Output the (X, Y) coordinate of the center of the cell containing the given text.  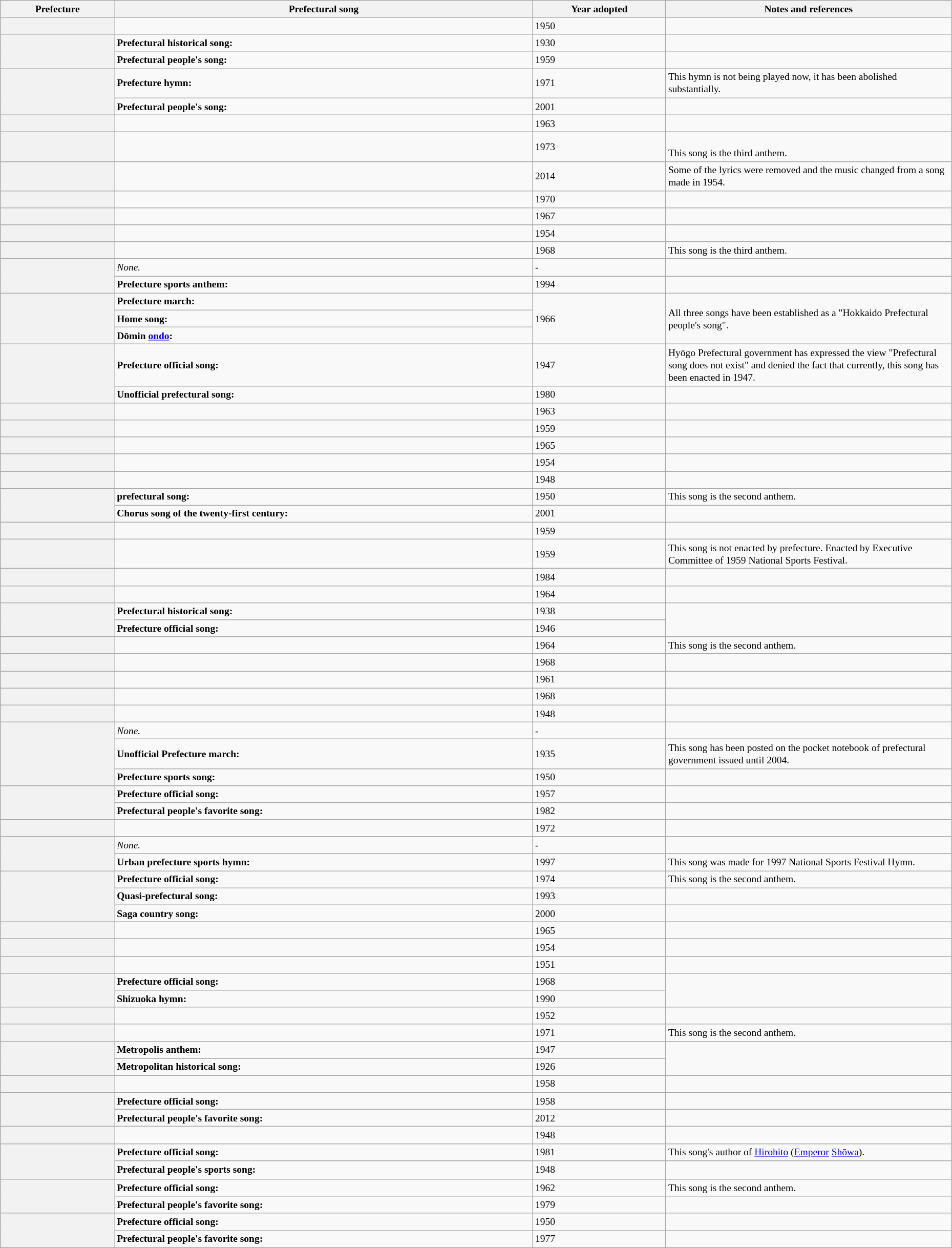
1993 (599, 897)
Prefectural people's sports song: (324, 1170)
1980 (599, 394)
1962 (599, 1188)
1951 (599, 964)
1972 (599, 828)
1957 (599, 794)
1977 (599, 1239)
Prefectural song (324, 9)
Prefecture sports song: (324, 777)
1952 (599, 1015)
Home song: (324, 319)
1979 (599, 1205)
This hymn is not being played now, it has been abolished substantially. (808, 83)
1967 (599, 216)
Prefecture sports anthem: (324, 285)
1926 (599, 1067)
1984 (599, 577)
Prefecture (57, 9)
Some of the lyrics were removed and the music changed from a song made in 1954. (808, 176)
2014 (599, 176)
This song's author of Hirohito (Emperor Shōwa). (808, 1152)
1970 (599, 199)
This song was made for 1997 National Sports Festival Hymn. (808, 862)
All three songs have been established as a "Hokkaido Prefectural people's song". (808, 319)
Year adopted (599, 9)
2012 (599, 1118)
Unofficial prefectural song: (324, 394)
Prefecture march: (324, 301)
Prefecture hymn: (324, 83)
1930 (599, 43)
Dōmin ondo: (324, 336)
1973 (599, 147)
prefectural song: (324, 497)
Urban prefecture sports hymn: (324, 862)
1994 (599, 285)
1981 (599, 1152)
1966 (599, 319)
1961 (599, 679)
Saga country song: (324, 913)
1982 (599, 812)
Quasi-prefectural song: (324, 897)
1997 (599, 862)
Notes and references (808, 9)
This song is not enacted by prefecture. Enacted by Executive Committee of 1959 National Sports Festival. (808, 554)
2000 (599, 913)
Shizuoka hymn: (324, 999)
Unofficial Prefecture march: (324, 754)
1990 (599, 999)
1938 (599, 611)
1935 (599, 754)
1946 (599, 628)
Metropolitan historical song: (324, 1067)
Metropolis anthem: (324, 1049)
Chorus song of the twenty-first century: (324, 513)
This song has been posted on the pocket notebook of prefectural government issued until 2004. (808, 754)
1974 (599, 879)
